Output the (x, y) coordinate of the center of the cell containing the given text.  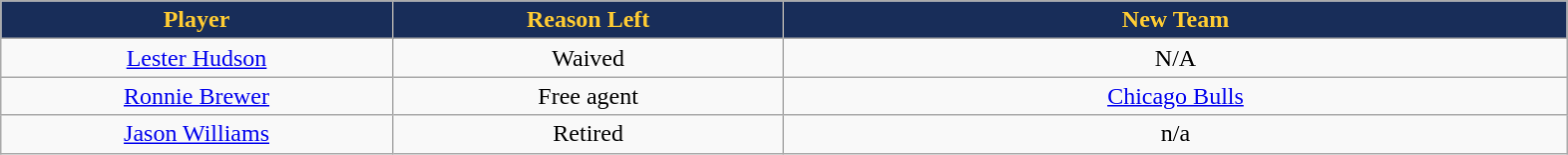
Lester Hudson (197, 58)
n/a (1175, 134)
Waived (588, 58)
Player (197, 20)
Retired (588, 134)
N/A (1175, 58)
New Team (1175, 20)
Reason Left (588, 20)
Ronnie Brewer (197, 96)
Free agent (588, 96)
Chicago Bulls (1175, 96)
Jason Williams (197, 134)
